Detect which cell encompasses the target text, then output its (x, y) center coordinate. 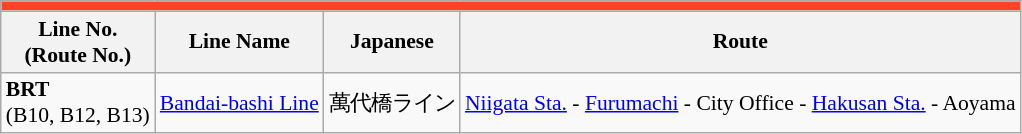
Line No.(Route No.) (78, 42)
BRT(B10, B12, B13) (78, 102)
Niigata Sta. - Furumachi - City Office - Hakusan Sta. - Aoyama (740, 102)
萬代橋ライン (392, 102)
Japanese (392, 42)
Route (740, 42)
Line Name (240, 42)
Bandai-bashi Line (240, 102)
